Locate the cell with the specified text and output its (x, y) center coordinate. 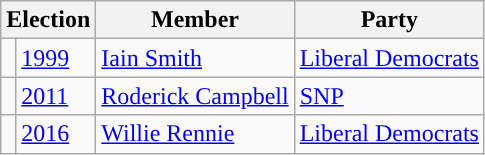
Party (389, 20)
Iain Smith (195, 58)
Election (48, 20)
1999 (56, 58)
Willie Rennie (195, 134)
2016 (56, 134)
2011 (56, 96)
Roderick Campbell (195, 96)
SNP (389, 96)
Member (195, 20)
